Locate the cell with the specified text and output its [x, y] center coordinate. 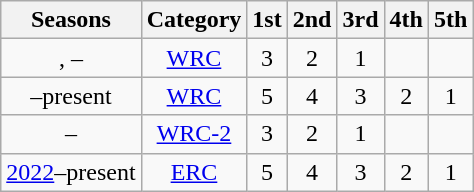
5th [450, 20]
ERC [194, 172]
Category [194, 20]
2022–present [71, 172]
, – [71, 58]
1st [267, 20]
3rd [360, 20]
– [71, 134]
2nd [312, 20]
Seasons [71, 20]
4th [406, 20]
WRC-2 [194, 134]
–present [71, 96]
